Detect which cell encompasses the target text, then output its [X, Y] center coordinate. 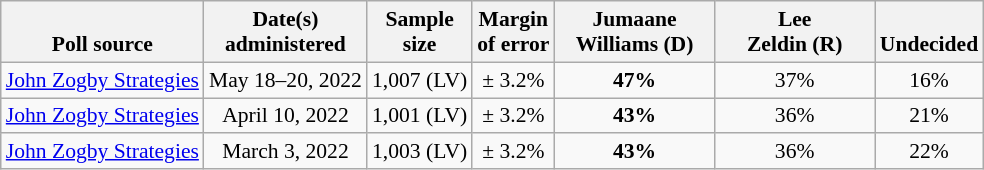
16% [929, 80]
37% [795, 80]
May 18–20, 2022 [286, 80]
1,003 (LV) [420, 152]
April 10, 2022 [286, 116]
Date(s)administered [286, 32]
1,007 (LV) [420, 80]
22% [929, 152]
Undecided [929, 32]
Poll source [102, 32]
1,001 (LV) [420, 116]
Samplesize [420, 32]
JumaaneWilliams (D) [634, 32]
47% [634, 80]
March 3, 2022 [286, 152]
Marginof error [513, 32]
21% [929, 116]
LeeZeldin (R) [795, 32]
